Return the (X, Y) coordinate for the center point of the cell that contains the specified text.  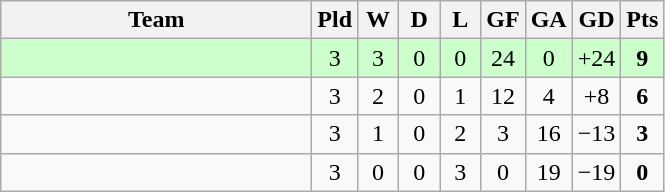
12 (503, 96)
−13 (596, 134)
W (378, 20)
GA (548, 20)
9 (642, 58)
6 (642, 96)
24 (503, 58)
16 (548, 134)
L (460, 20)
GF (503, 20)
+24 (596, 58)
−19 (596, 172)
Team (156, 20)
GD (596, 20)
Pts (642, 20)
+8 (596, 96)
D (420, 20)
4 (548, 96)
19 (548, 172)
Pld (335, 20)
